Detect which cell encompasses the target text, then output its (x, y) center coordinate. 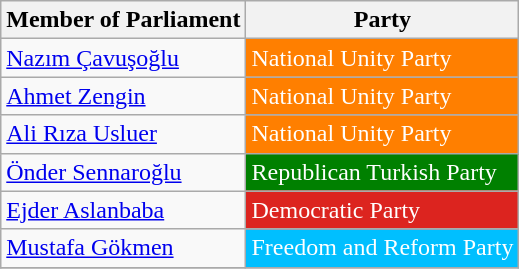
Ahmet Zengin (124, 96)
Republican Turkish Party (382, 172)
Mustafa Gökmen (124, 248)
Member of Parliament (124, 20)
Party (382, 20)
Nazım Çavuşoğlu (124, 58)
Ali Rıza Usluer (124, 134)
Önder Sennaroğlu (124, 172)
Freedom and Reform Party (382, 248)
Democratic Party (382, 210)
Ejder Aslanbaba (124, 210)
